Return (X, Y) of the center of cell containing provided text 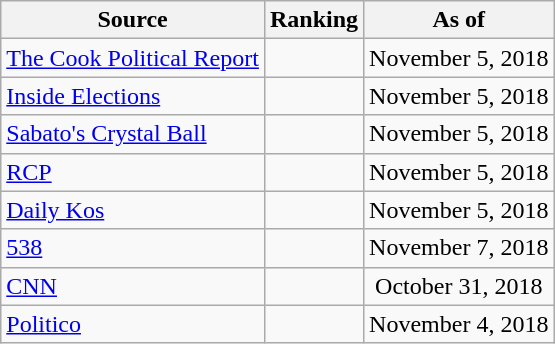
Sabato's Crystal Ball (133, 134)
Ranking (314, 20)
November 4, 2018 (459, 324)
RCP (133, 172)
Daily Kos (133, 210)
November 7, 2018 (459, 248)
Source (133, 20)
CNN (133, 286)
Inside Elections (133, 96)
538 (133, 248)
October 31, 2018 (459, 286)
As of (459, 20)
The Cook Political Report (133, 58)
Politico (133, 324)
